Search for the cell housing the specified text and yield its (x, y) center coordinate. 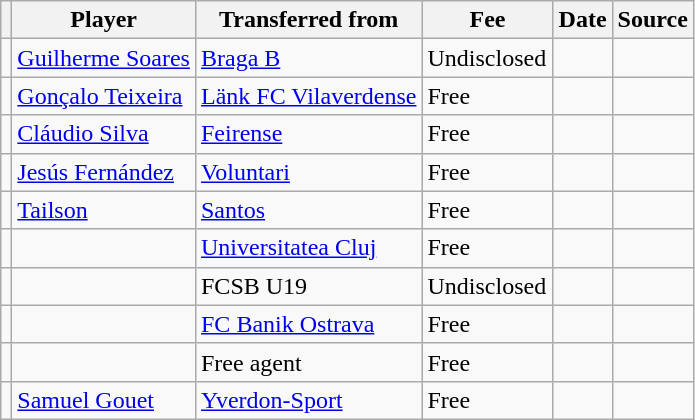
Date (582, 20)
Voluntari (308, 172)
Länk FC Vilaverdense (308, 96)
Universitatea Cluj (308, 248)
Cláudio Silva (104, 134)
FCSB U19 (308, 286)
Santos (308, 210)
Transferred from (308, 20)
Jesús Fernández (104, 172)
Free agent (308, 362)
Player (104, 20)
Braga B (308, 58)
Yverdon-Sport (308, 400)
Gonçalo Teixeira (104, 96)
Samuel Gouet (104, 400)
Source (652, 20)
Tailson (104, 210)
FC Banik Ostrava (308, 324)
Feirense (308, 134)
Fee (488, 20)
Guilherme Soares (104, 58)
